Return the (X, Y) coordinate for the center point of the cell that contains the specified text.  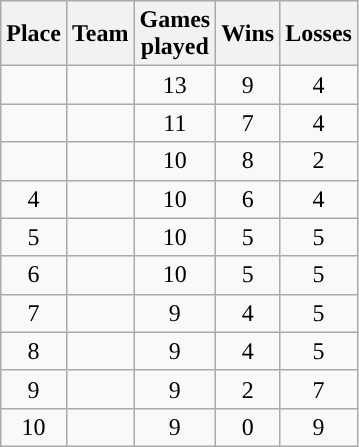
13 (175, 85)
Team (100, 34)
11 (175, 123)
Gamesplayed (175, 34)
Losses (319, 34)
0 (248, 427)
Place (34, 34)
Wins (248, 34)
